Find where the given text appears and provide that cell's center as (X, Y) coordinate. 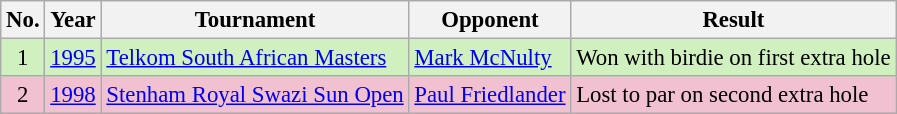
1 (23, 58)
2 (23, 95)
Lost to par on second extra hole (734, 95)
Opponent (490, 20)
Result (734, 20)
1998 (73, 95)
No. (23, 20)
Paul Friedlander (490, 95)
Won with birdie on first extra hole (734, 58)
Tournament (255, 20)
Stenham Royal Swazi Sun Open (255, 95)
Telkom South African Masters (255, 58)
1995 (73, 58)
Mark McNulty (490, 58)
Year (73, 20)
